Return the [x, y] coordinate for the center point of the cell that contains the specified text.  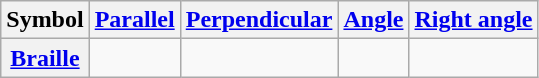
Parallel [134, 20]
Symbol [45, 20]
Braille [45, 58]
Angle [374, 20]
Right angle [474, 20]
Perpendicular [259, 20]
